Determine the (x, y) coordinate at the center of the cell enclosing the given text.  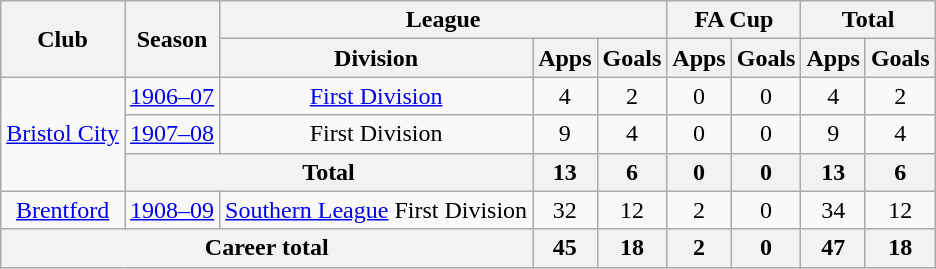
Southern League First Division (376, 210)
Bristol City (63, 134)
47 (833, 248)
Division (376, 58)
1907–08 (172, 134)
Season (172, 39)
32 (565, 210)
FA Cup (734, 20)
Career total (267, 248)
Club (63, 39)
1906–07 (172, 96)
34 (833, 210)
1908–09 (172, 210)
Brentford (63, 210)
League (444, 20)
45 (565, 248)
